Pinpoint the cell where the given text exists, returning its (X, Y) midpoint coordinate. 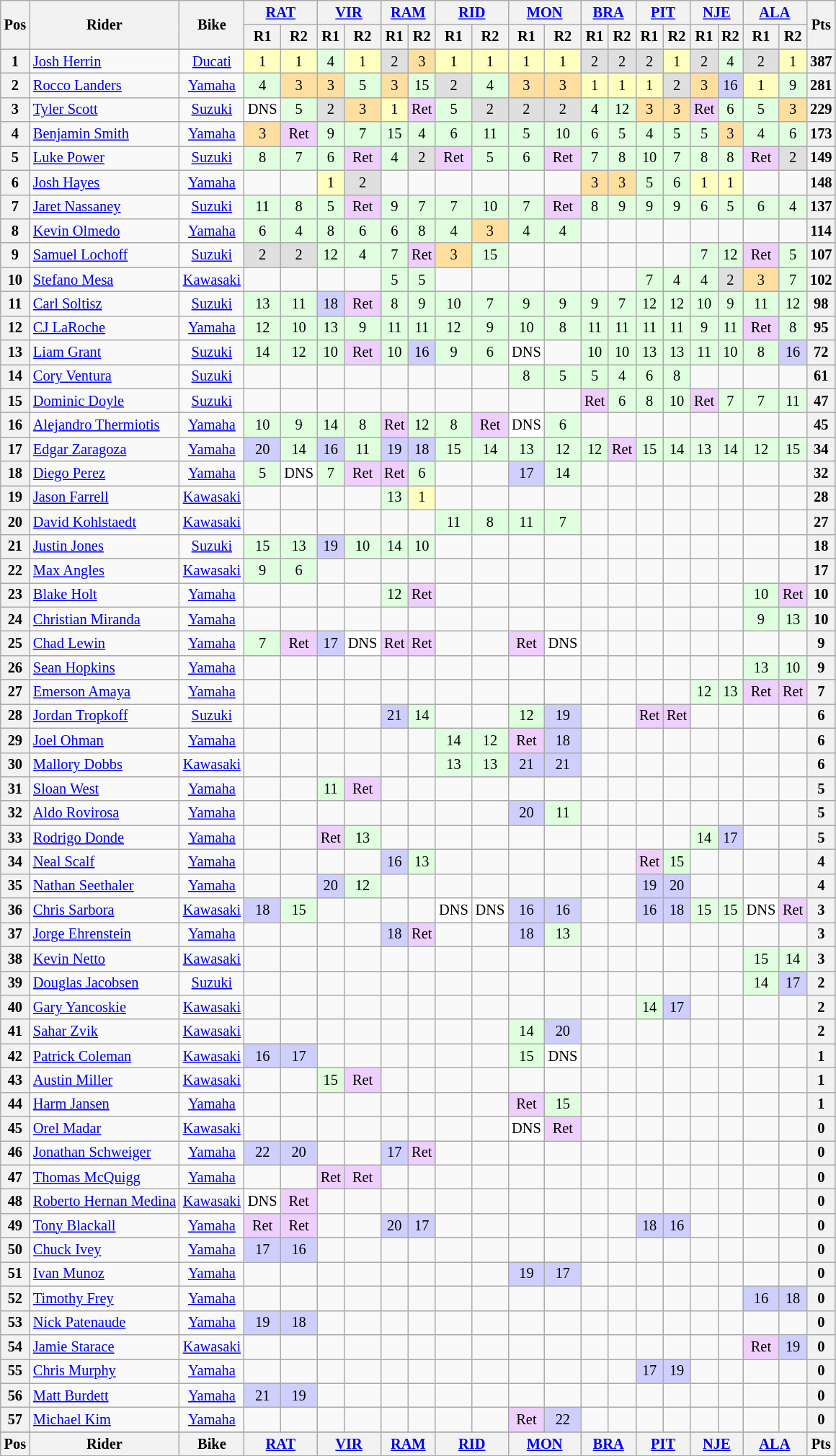
148 (821, 182)
Jordan Tropkoff (104, 716)
Justin Jones (104, 546)
54 (15, 1346)
Jason Farrell (104, 497)
Roberto Hernan Medina (104, 1202)
Benjamin Smith (104, 134)
Sean Hopkins (104, 667)
72 (821, 352)
Rodrigo Donde (104, 838)
Alejandro Thermiotis (104, 425)
39 (15, 983)
23 (15, 595)
Ducati (212, 61)
Jamie Starace (104, 1346)
29 (15, 740)
Mallory Dobbs (104, 765)
Edgar Zaragoza (104, 449)
Blake Holt (104, 595)
31 (15, 789)
38 (15, 959)
Gary Yancoskie (104, 1007)
46 (15, 1153)
Nathan Seethaler (104, 886)
98 (821, 303)
Chris Murphy (104, 1371)
Patrick Coleman (104, 1056)
281 (821, 85)
Michael Kim (104, 1419)
Max Angles (104, 570)
149 (821, 158)
Josh Hayes (104, 182)
137 (821, 207)
95 (821, 328)
37 (15, 934)
Tyler Scott (104, 110)
Matt Burdett (104, 1395)
57 (15, 1419)
44 (15, 1104)
Sloan West (104, 789)
Kevin Olmedo (104, 231)
Stefano Mesa (104, 280)
Douglas Jacobsen (104, 983)
42 (15, 1056)
41 (15, 1031)
387 (821, 61)
173 (821, 134)
40 (15, 1007)
26 (15, 667)
43 (15, 1080)
Rocco Landers (104, 85)
Tony Blackall (104, 1225)
114 (821, 231)
Kevin Netto (104, 959)
107 (821, 255)
48 (15, 1202)
Jaret Nassaney (104, 207)
33 (15, 838)
52 (15, 1298)
25 (15, 643)
Ivan Munoz (104, 1274)
Jonathan Schweiger (104, 1153)
Chuck Ivey (104, 1250)
Christian Miranda (104, 619)
Samuel Lochoff (104, 255)
Dominic Doyle (104, 401)
Carl Soltisz (104, 303)
Chad Lewin (104, 643)
49 (15, 1225)
Cory Ventura (104, 376)
61 (821, 376)
50 (15, 1250)
Timothy Frey (104, 1298)
Emerson Amaya (104, 692)
Joel Ohman (104, 740)
Harm Jansen (104, 1104)
Diego Perez (104, 474)
Aldo Rovirosa (104, 813)
Josh Herrin (104, 61)
53 (15, 1323)
CJ LaRoche (104, 328)
55 (15, 1371)
Liam Grant (104, 352)
36 (15, 910)
102 (821, 280)
Chris Sarbora (104, 910)
Nick Patenaude (104, 1323)
Orel Madar (104, 1129)
Sahar Zvik (104, 1031)
51 (15, 1274)
24 (15, 619)
Neal Scalf (104, 861)
Austin Miller (104, 1080)
Thomas McQuigg (104, 1177)
David Kohlstaedt (104, 522)
30 (15, 765)
Luke Power (104, 158)
Jorge Ehrenstein (104, 934)
56 (15, 1395)
35 (15, 886)
229 (821, 110)
